Extract the (x, y) coordinate from the center of the cell holding the provided text.  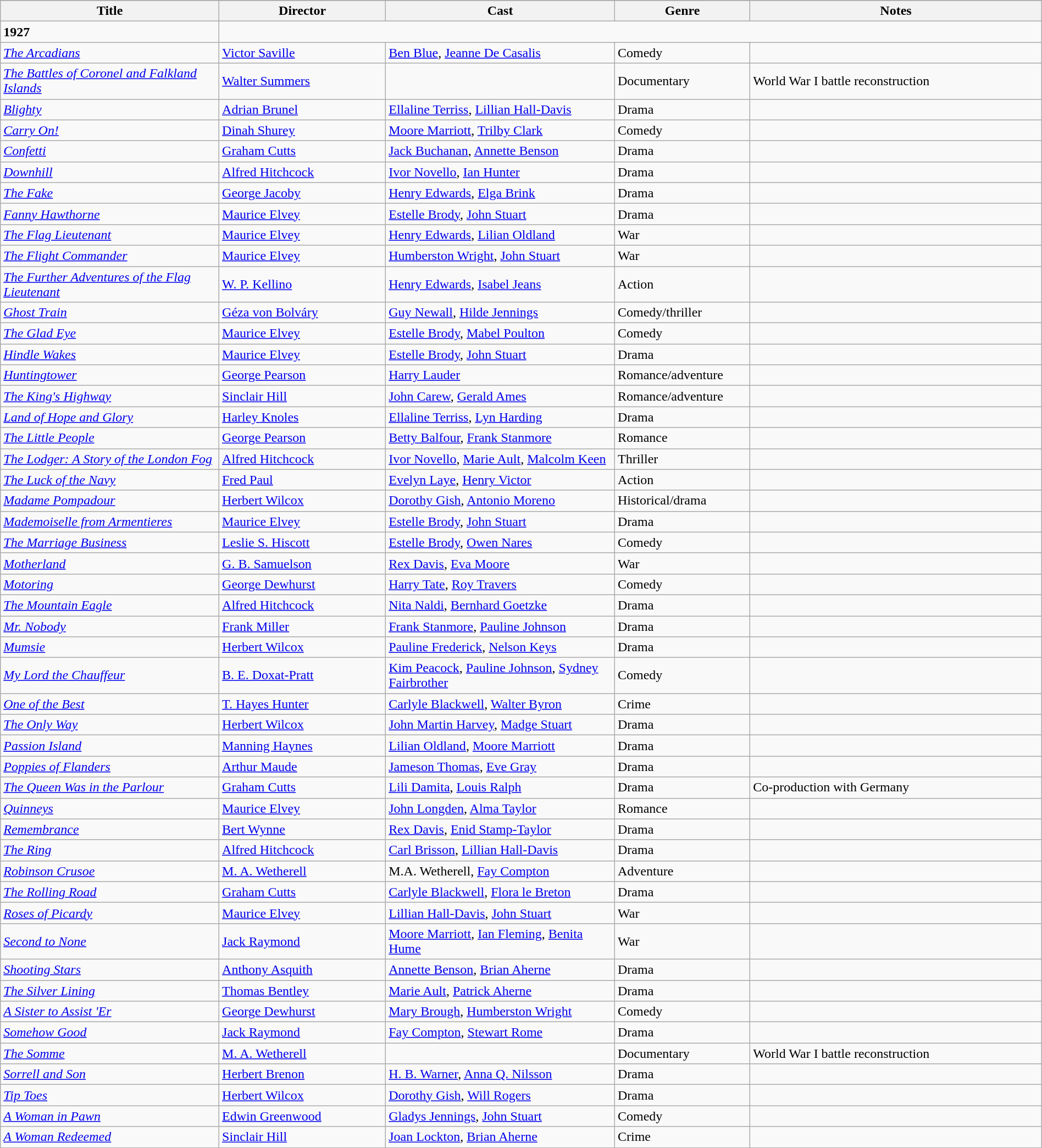
B. E. Doxat-Pratt (302, 676)
Henry Edwards, Isabel Jeans (500, 284)
The Arcadians (110, 53)
Mary Brough, Humberston Wright (500, 1012)
Anthony Asquith (302, 969)
W. P. Kellino (302, 284)
The King's Highway (110, 396)
Bert Wynne (302, 829)
Downhill (110, 172)
Pauline Frederick, Nelson Keys (500, 647)
Rex Davis, Eva Moore (500, 563)
Ellaline Terriss, Lyn Harding (500, 417)
Comedy/thriller (682, 313)
Moore Marriott, Ian Fleming, Benita Hume (500, 941)
Humberston Wright, John Stuart (500, 256)
The Silver Lining (110, 991)
Shooting Stars (110, 969)
George Jacoby (302, 193)
Madame Pompadour (110, 501)
Remembrance (110, 829)
Harry Tate, Roy Travers (500, 584)
Ben Blue, Jeanne De Casalis (500, 53)
Carlyle Blackwell, Flora le Breton (500, 892)
G. B. Samuelson (302, 563)
Leslie S. Hiscott (302, 542)
Herbert Brenon (302, 1074)
A Sister to Assist 'Er (110, 1012)
Roses of Picardy (110, 913)
John Longden, Alma Taylor (500, 808)
Quinneys (110, 808)
Ivor Novello, Ian Hunter (500, 172)
Frank Stanmore, Pauline Johnson (500, 626)
T. Hayes Hunter (302, 704)
M.A. Wetherell, Fay Compton (500, 871)
1927 (110, 32)
Kim Peacock, Pauline Johnson, Sydney Fairbrother (500, 676)
The Glad Eye (110, 334)
Title (110, 11)
Historical/drama (682, 501)
Ellaline Terriss, Lillian Hall-Davis (500, 109)
Marie Ault, Patrick Aherne (500, 991)
Genre (682, 11)
The Marriage Business (110, 542)
Dorothy Gish, Antonio Moreno (500, 501)
Notes (896, 11)
Fay Compton, Stewart Rome (500, 1033)
Dorothy Gish, Will Rogers (500, 1095)
Harry Lauder (500, 375)
The Little People (110, 438)
Somehow Good (110, 1033)
Henry Edwards, Elga Brink (500, 193)
Tip Toes (110, 1095)
The Ring (110, 850)
Motherland (110, 563)
Gladys Jennings, John Stuart (500, 1116)
John Martin Harvey, Madge Stuart (500, 725)
A Woman in Pawn (110, 1116)
Adventure (682, 871)
The Flag Lieutenant (110, 235)
The Luck of the Navy (110, 480)
Manning Haynes (302, 746)
Arthur Maude (302, 767)
John Carew, Gerald Ames (500, 396)
Land of Hope and Glory (110, 417)
Annette Benson, Brian Aherne (500, 969)
Huntingtower (110, 375)
Carl Brisson, Lillian Hall-Davis (500, 850)
Mr. Nobody (110, 626)
Victor Saville (302, 53)
H. B. Warner, Anna Q. Nilsson (500, 1074)
The Somme (110, 1053)
Confetti (110, 151)
Mademoiselle from Armentieres (110, 522)
Lili Damita, Louis Ralph (500, 787)
Mumsie (110, 647)
Carlyle Blackwell, Walter Byron (500, 704)
Fanny Hawthorne (110, 214)
My Lord the Chauffeur (110, 676)
Géza von Bolváry (302, 313)
The Queen Was in the Parlour (110, 787)
The Flight Commander (110, 256)
Motoring (110, 584)
Guy Newall, Hilde Jennings (500, 313)
Co-production with Germany (896, 787)
The Mountain Eagle (110, 605)
Hindle Wakes (110, 354)
Carry On! (110, 130)
The Battles of Coronel and Falkland Islands (110, 81)
Harley Knoles (302, 417)
Estelle Brody, Owen Nares (500, 542)
Second to None (110, 941)
The Further Adventures of the Flag Lieutenant (110, 284)
Walter Summers (302, 81)
Jameson Thomas, Eve Gray (500, 767)
Betty Balfour, Frank Stanmore (500, 438)
The Rolling Road (110, 892)
Henry Edwards, Lilian Oldland (500, 235)
Adrian Brunel (302, 109)
Joan Lockton, Brian Aherne (500, 1137)
Poppies of Flanders (110, 767)
Jack Buchanan, Annette Benson (500, 151)
Fred Paul (302, 480)
Robinson Crusoe (110, 871)
Cast (500, 11)
Director (302, 11)
Passion Island (110, 746)
Edwin Greenwood (302, 1116)
A Woman Redeemed (110, 1137)
Thomas Bentley (302, 991)
Lillian Hall-Davis, John Stuart (500, 913)
Ghost Train (110, 313)
Moore Marriott, Trilby Clark (500, 130)
Dinah Shurey (302, 130)
Estelle Brody, Mabel Poulton (500, 334)
Lilian Oldland, Moore Marriott (500, 746)
Blighty (110, 109)
The Lodger: A Story of the London Fog (110, 459)
Thriller (682, 459)
Evelyn Laye, Henry Victor (500, 480)
One of the Best (110, 704)
Nita Naldi, Bernhard Goetzke (500, 605)
Ivor Novello, Marie Ault, Malcolm Keen (500, 459)
The Fake (110, 193)
The Only Way (110, 725)
Frank Miller (302, 626)
Sorrell and Son (110, 1074)
Rex Davis, Enid Stamp-Taylor (500, 829)
